Determine the [X, Y] coordinate at the center of the cell enclosing the given text.  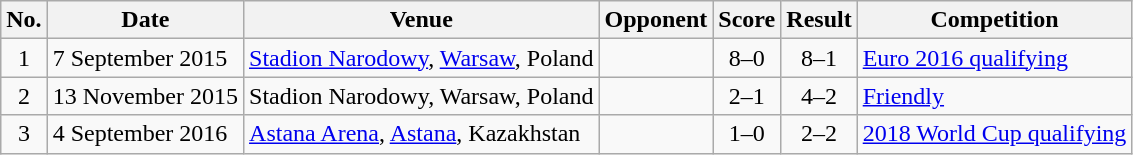
1–0 [747, 134]
3 [24, 134]
Opponent [656, 20]
2–1 [747, 96]
Venue [422, 20]
Competition [994, 20]
Date [145, 20]
Score [747, 20]
7 September 2015 [145, 58]
2–2 [819, 134]
Euro 2016 qualifying [994, 58]
4 September 2016 [145, 134]
4–2 [819, 96]
2 [24, 96]
8–0 [747, 58]
1 [24, 58]
No. [24, 20]
Friendly [994, 96]
8–1 [819, 58]
2018 World Cup qualifying [994, 134]
Astana Arena, Astana, Kazakhstan [422, 134]
13 November 2015 [145, 96]
Result [819, 20]
